Pinpoint the cell where the given text exists, returning its (X, Y) midpoint coordinate. 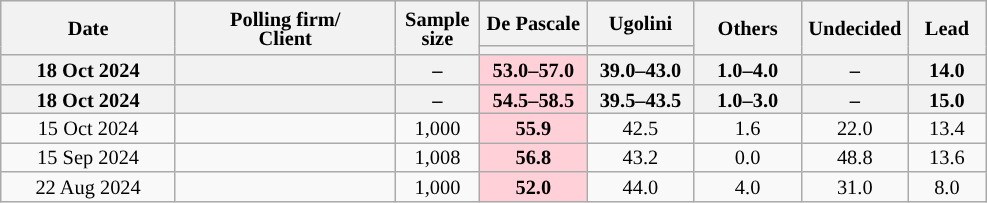
44.0 (640, 186)
Polling firm/Client (285, 28)
Others (748, 28)
15.0 (946, 98)
22 Aug 2024 (88, 186)
39.0–43.0 (640, 70)
1.6 (748, 128)
1.0–3.0 (748, 98)
4.0 (748, 186)
Ugolini (640, 22)
52.0 (534, 186)
48.8 (854, 156)
22.0 (854, 128)
13.6 (946, 156)
Sample size (438, 28)
0.0 (748, 156)
13.4 (946, 128)
39.5–43.5 (640, 98)
54.5–58.5 (534, 98)
42.5 (640, 128)
53.0–57.0 (534, 70)
55.9 (534, 128)
Undecided (854, 28)
31.0 (854, 186)
15 Oct 2024 (88, 128)
1,008 (438, 156)
14.0 (946, 70)
43.2 (640, 156)
Date (88, 28)
56.8 (534, 156)
De Pascale (534, 22)
Lead (946, 28)
15 Sep 2024 (88, 156)
1.0–4.0 (748, 70)
8.0 (946, 186)
